Return (X, Y) of the center of cell containing provided text 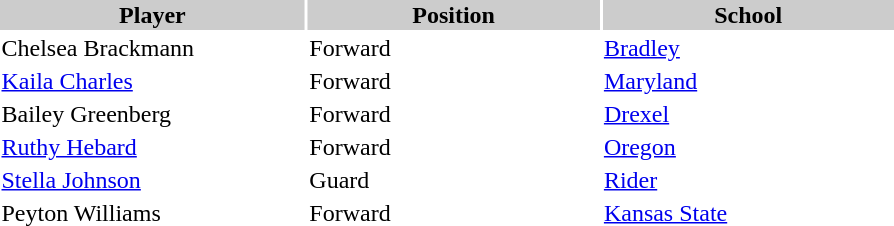
School (748, 15)
Drexel (748, 114)
Kaila Charles (152, 81)
Chelsea Brackmann (152, 48)
Bailey Greenberg (152, 114)
Maryland (748, 81)
Oregon (748, 147)
Bradley (748, 48)
Rider (748, 180)
Stella Johnson (152, 180)
Guard (454, 180)
Ruthy Hebard (152, 147)
Player (152, 15)
Position (454, 15)
